Provide the (x, y) coordinate of the cell's center where the given text is located.  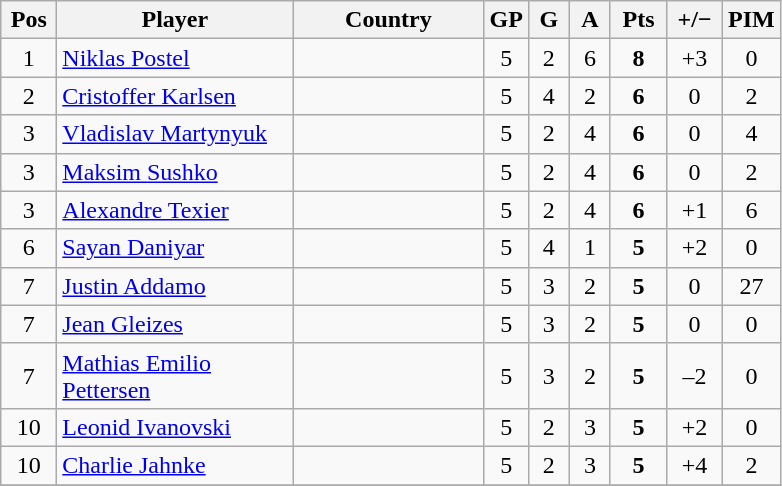
Niklas Postel (175, 58)
A (590, 20)
+3 (695, 58)
Country (388, 20)
PIM (752, 20)
Leonid Ivanovski (175, 427)
27 (752, 286)
Mathias Emilio Pettersen (175, 376)
Pos (29, 20)
Maksim Sushko (175, 172)
+/− (695, 20)
GP (506, 20)
Player (175, 20)
Cristoffer Karlsen (175, 96)
Jean Gleizes (175, 324)
Alexandre Texier (175, 210)
+4 (695, 465)
8 (638, 58)
Pts (638, 20)
Charlie Jahnke (175, 465)
G (548, 20)
–2 (695, 376)
Justin Addamo (175, 286)
+1 (695, 210)
Vladislav Martynyuk (175, 134)
Sayan Daniyar (175, 248)
